Determine the [x, y] coordinate at the center of the cell enclosing the given text.  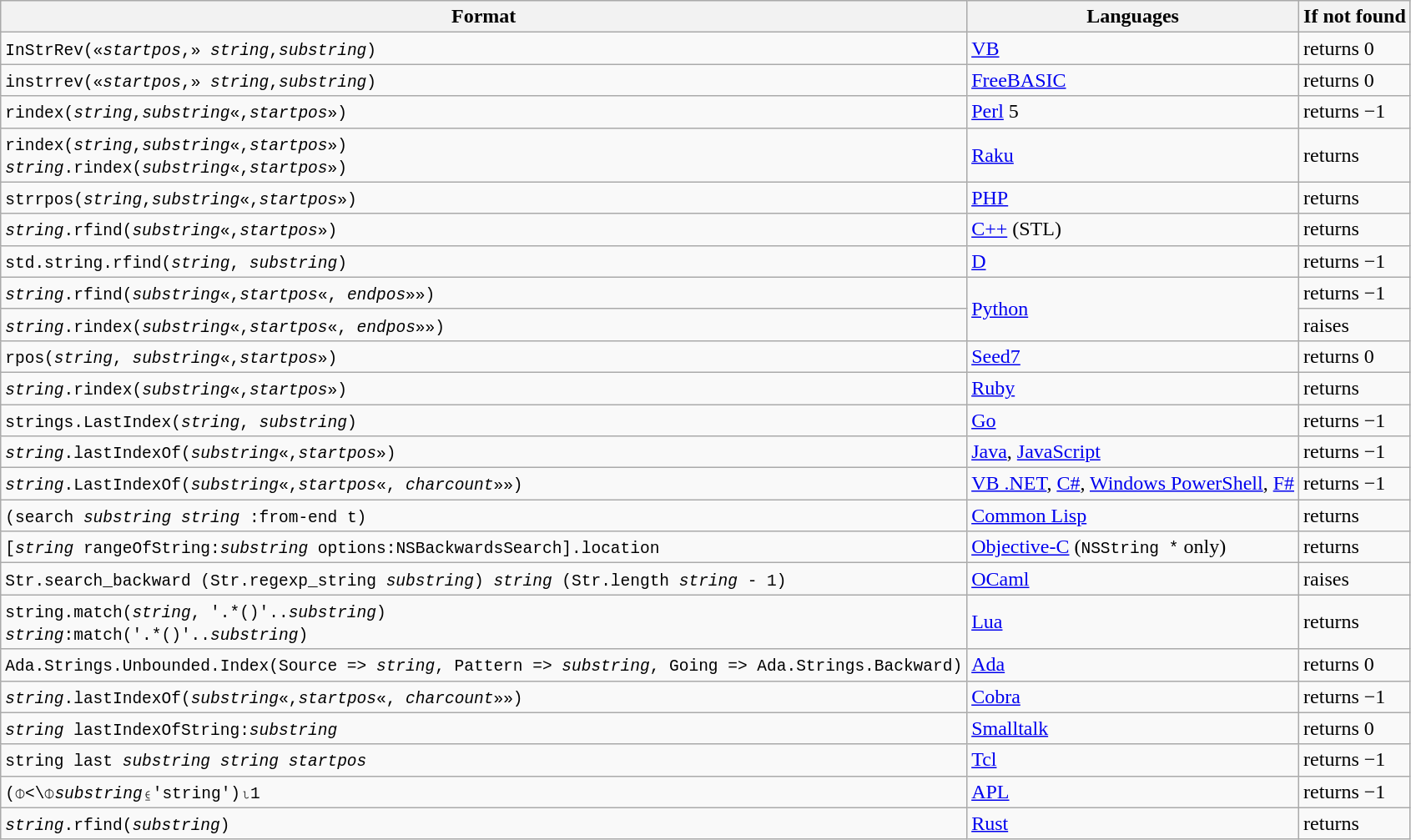
FreeBASIC [1133, 80]
[string rangeOfString:substring options:NSBackwardsSearch].location [484, 547]
rindex(string,substring«,startpos»)string.rindex(substring«,startpos») [484, 155]
APL [1133, 792]
Seed7 [1133, 356]
Smalltalk [1133, 728]
(⌽<\⌽substring⍷'string')⍳1 [484, 792]
string.lastIndexOf(substring«,startpos») [484, 452]
rpos(string, substring«,startpos») [484, 356]
string.rfind(substring«,startpos») [484, 229]
string.rindex(substring«,startpos«, endpos»») [484, 324]
string.rfind(substring«,startpos«, endpos»») [484, 293]
Objective-C (NSString * only) [1133, 547]
Perl 5 [1133, 112]
string lastIndexOfString:substring [484, 728]
VB .NET, C#, Windows PowerShell, F# [1133, 484]
instrrev(«startpos,» string,substring) [484, 80]
PHP [1133, 198]
Languages [1133, 17]
string.rindex(substring«,startpos») [484, 388]
string.LastIndexOf(substring«,startpos«, charcount»») [484, 484]
Ruby [1133, 388]
Go [1133, 420]
Python [1133, 309]
Str.search_backward (Str.regexp_string substring) string (Str.length string - 1) [484, 579]
rindex(string,substring«,startpos») [484, 112]
string.rfind(substring) [484, 823]
Rust [1133, 823]
If not found [1355, 17]
VB [1133, 48]
string.lastIndexOf(substring«,startpos«, charcount»») [484, 697]
Java, JavaScript [1133, 452]
D [1133, 261]
Tcl [1133, 760]
Format [484, 17]
(search substring string :from-end t) [484, 516]
std.string.rfind(string, substring) [484, 261]
string last substring string startpos [484, 760]
Raku [1133, 155]
Ada [1133, 665]
Common Lisp [1133, 516]
C++ (STL) [1133, 229]
strrpos(string,substring«,startpos») [484, 198]
Ada.Strings.Unbounded.Index(Source => string, Pattern => substring, Going => Ada.Strings.Backward) [484, 665]
Lua [1133, 622]
strings.LastIndex(string, substring) [484, 420]
OCaml [1133, 579]
InStrRev(«startpos,» string,substring) [484, 48]
string.match(string, '.*()'..substring)string:match('.*()'..substring) [484, 622]
Cobra [1133, 697]
